Pinpoint the cell where the given text exists, returning its (X, Y) midpoint coordinate. 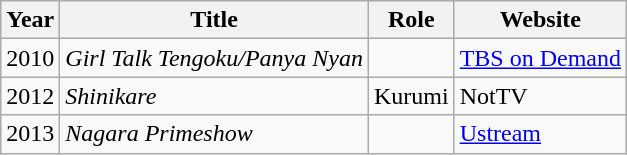
Title (214, 20)
TBS on Demand (540, 58)
Year (30, 20)
Role (411, 20)
Shinikare (214, 96)
2012 (30, 96)
Ustream (540, 134)
Nagara Primeshow (214, 134)
Kurumi (411, 96)
Website (540, 20)
2013 (30, 134)
Girl Talk Tengoku/Panya Nyan (214, 58)
2010 (30, 58)
NotTV (540, 96)
